From the cell containing the given text, extract its center point as (X, Y) coordinate. 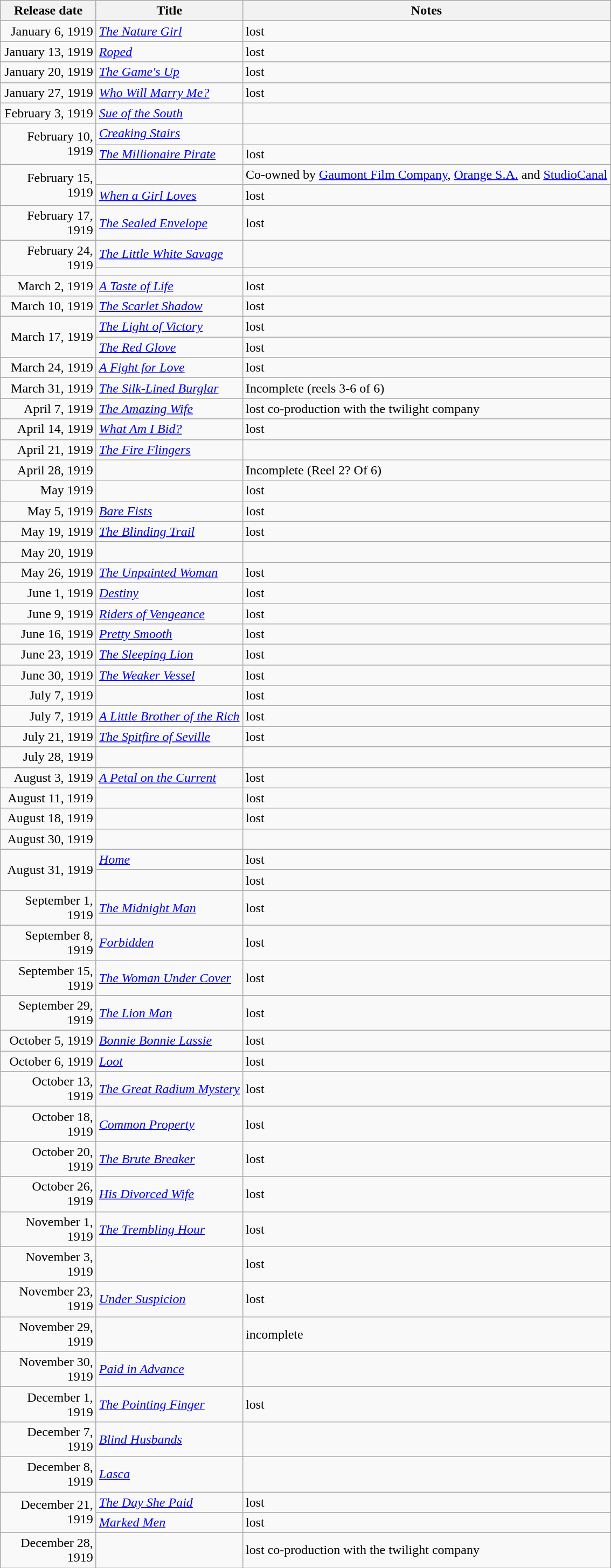
The Weaker Vessel (169, 675)
May 5, 1919 (48, 511)
A Taste of Life (169, 286)
November 30, 1919 (48, 1369)
The Brute Breaker (169, 1159)
Incomplete (reels 3-6 of 6) (426, 388)
Under Suspicion (169, 1299)
September 15, 1919 (48, 978)
Common Property (169, 1124)
Destiny (169, 593)
January 13, 1919 (48, 52)
February 3, 1919 (48, 113)
September 1, 1919 (48, 908)
August 30, 1919 (48, 839)
The Trembling Hour (169, 1229)
A Little Brother of the Rich (169, 716)
March 31, 1919 (48, 388)
incomplete (426, 1334)
June 30, 1919 (48, 675)
Roped (169, 52)
Title (169, 11)
Notes (426, 11)
The Millionaire Pirate (169, 154)
June 16, 1919 (48, 634)
November 1, 1919 (48, 1229)
October 18, 1919 (48, 1124)
The Midnight Man (169, 908)
The Woman Under Cover (169, 978)
The Great Radium Mystery (169, 1089)
September 29, 1919 (48, 1013)
February 10, 1919 (48, 144)
May 19, 1919 (48, 531)
October 13, 1919 (48, 1089)
Bare Fists (169, 511)
The Fire Flingers (169, 450)
June 9, 1919 (48, 613)
Bonnie Bonnie Lassie (169, 1041)
December 1, 1919 (48, 1404)
A Petal on the Current (169, 778)
A Fight for Love (169, 368)
October 26, 1919 (48, 1194)
The Red Glove (169, 347)
Riders of Vengeance (169, 613)
Release date (48, 11)
March 2, 1919 (48, 286)
October 20, 1919 (48, 1159)
November 29, 1919 (48, 1334)
January 20, 1919 (48, 72)
October 5, 1919 (48, 1041)
February 24, 1919 (48, 257)
July 21, 1919 (48, 737)
Loot (169, 1061)
July 28, 1919 (48, 757)
The Day She Paid (169, 1502)
August 3, 1919 (48, 778)
December 21, 1919 (48, 1512)
April 14, 1919 (48, 429)
Lasca (169, 1474)
The Spitfire of Seville (169, 737)
November 23, 1919 (48, 1299)
August 18, 1919 (48, 818)
April 21, 1919 (48, 450)
The Pointing Finger (169, 1404)
The Sealed Envelope (169, 223)
August 11, 1919 (48, 798)
The Light of Victory (169, 327)
March 24, 1919 (48, 368)
The Game's Up (169, 72)
The Silk-Lined Burglar (169, 388)
December 28, 1919 (48, 1551)
February 17, 1919 (48, 223)
April 28, 1919 (48, 470)
Creaking Stairs (169, 134)
October 6, 1919 (48, 1061)
April 7, 1919 (48, 409)
The Scarlet Shadow (169, 306)
Sue of the South (169, 113)
Home (169, 859)
Paid in Advance (169, 1369)
December 8, 1919 (48, 1474)
The Little White Savage (169, 254)
Forbidden (169, 942)
December 7, 1919 (48, 1439)
The Unpainted Woman (169, 572)
June 23, 1919 (48, 655)
January 6, 1919 (48, 31)
The Amazing Wife (169, 409)
Pretty Smooth (169, 634)
January 27, 1919 (48, 93)
The Sleeping Lion (169, 655)
November 3, 1919 (48, 1264)
Blind Husbands (169, 1439)
Marked Men (169, 1523)
August 31, 1919 (48, 870)
The Nature Girl (169, 31)
September 8, 1919 (48, 942)
Who Will Marry Me? (169, 93)
When a Girl Loves (169, 195)
What Am I Bid? (169, 429)
May 20, 1919 (48, 552)
Co-owned by Gaumont Film Company, Orange S.A. and StudioCanal (426, 174)
The Lion Man (169, 1013)
June 1, 1919 (48, 593)
His Divorced Wife (169, 1194)
March 17, 1919 (48, 337)
Incomplete (Reel 2? Of 6) (426, 470)
The Blinding Trail (169, 531)
February 15, 1919 (48, 185)
March 10, 1919 (48, 306)
May 26, 1919 (48, 572)
May 1919 (48, 491)
